Search for the cell housing the specified text and yield its [X, Y] center coordinate. 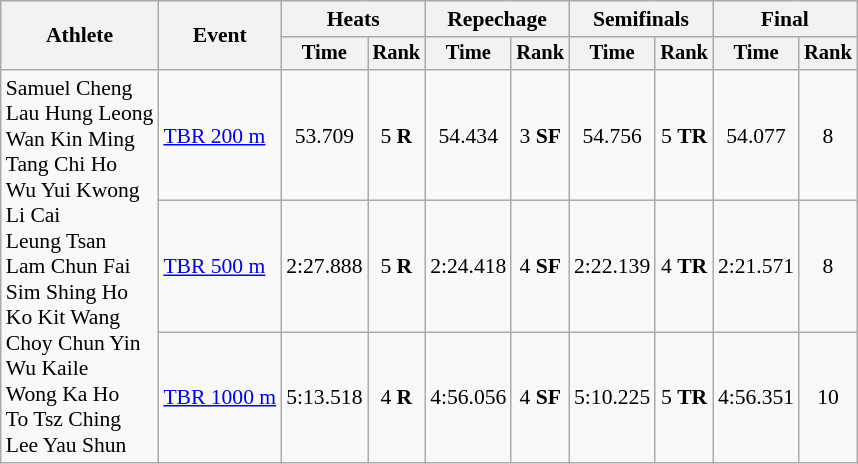
2:22.139 [612, 266]
2:27.888 [324, 266]
5:13.518 [324, 398]
2:21.571 [756, 266]
Semifinals [641, 19]
4:56.056 [468, 398]
54.756 [612, 136]
Event [220, 36]
Repechage [497, 19]
4 TR [684, 266]
5:10.225 [612, 398]
Athlete [80, 36]
10 [828, 398]
54.434 [468, 136]
3 SF [540, 136]
54.077 [756, 136]
TBR 200 m [220, 136]
TBR 500 m [220, 266]
53.709 [324, 136]
2:24.418 [468, 266]
Heats [353, 19]
4 R [397, 398]
Final [785, 19]
TBR 1000 m [220, 398]
4:56.351 [756, 398]
